Extract the (X, Y) coordinate from the center of the cell holding the provided text.  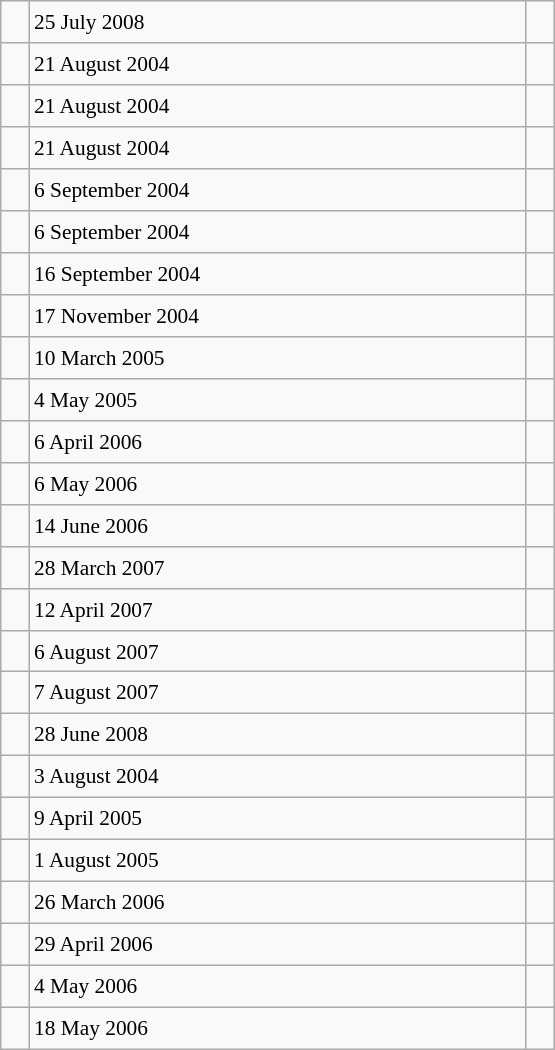
6 April 2006 (278, 441)
28 June 2008 (278, 735)
12 April 2007 (278, 609)
14 June 2006 (278, 525)
3 August 2004 (278, 777)
16 September 2004 (278, 274)
4 May 2005 (278, 399)
29 April 2006 (278, 945)
6 May 2006 (278, 483)
18 May 2006 (278, 1028)
6 August 2007 (278, 651)
7 August 2007 (278, 693)
10 March 2005 (278, 358)
4 May 2006 (278, 986)
28 March 2007 (278, 567)
1 August 2005 (278, 861)
26 March 2006 (278, 903)
17 November 2004 (278, 316)
9 April 2005 (278, 819)
25 July 2008 (278, 22)
